Locate the cell with the specified text and output its (x, y) center coordinate. 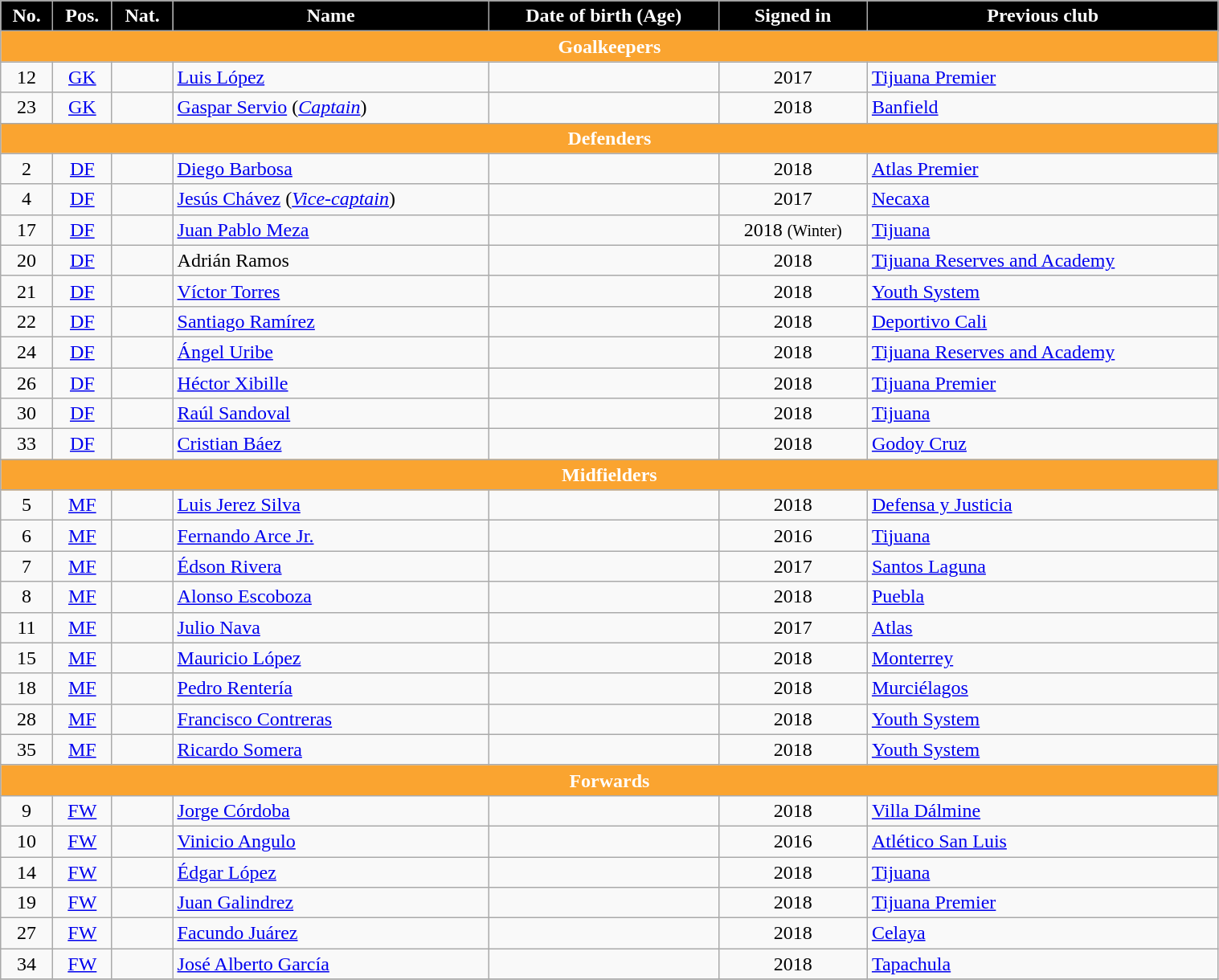
Monterrey (1043, 658)
34 (27, 964)
17 (27, 230)
Villa Dálmine (1043, 811)
Defensa y Justicia (1043, 505)
11 (27, 627)
Date of birth (Age) (604, 16)
Cristian Báez (331, 444)
12 (27, 77)
Banfield (1043, 108)
Héctor Xibille (331, 383)
9 (27, 811)
Forwards (609, 780)
6 (27, 536)
Pos. (82, 16)
10 (27, 841)
Alonso Escoboza (331, 597)
Francisco Contreras (331, 719)
15 (27, 658)
Tapachula (1043, 964)
4 (27, 199)
Facundo Juárez (331, 933)
Édgar López (331, 872)
Previous club (1043, 16)
Juan Galindrez (331, 903)
Name (331, 16)
Édson Rivera (331, 566)
20 (27, 260)
5 (27, 505)
8 (27, 597)
27 (27, 933)
22 (27, 321)
Nat. (142, 16)
26 (27, 383)
Atlético San Luis (1043, 841)
Celaya (1043, 933)
Raúl Sandoval (331, 414)
28 (27, 719)
35 (27, 749)
Atlas Premier (1043, 169)
14 (27, 872)
Vinicio Angulo (331, 841)
Puebla (1043, 597)
Santos Laguna (1043, 566)
José Alberto García (331, 964)
23 (27, 108)
Necaxa (1043, 199)
2018 (Winter) (792, 230)
Ricardo Somera (331, 749)
Jesús Chávez (Vice-captain) (331, 199)
No. (27, 16)
Godoy Cruz (1043, 444)
Midfielders (609, 475)
33 (27, 444)
Defenders (609, 138)
2 (27, 169)
Murciélagos (1043, 688)
Adrián Ramos (331, 260)
7 (27, 566)
Gaspar Servio (Captain) (331, 108)
Luis Jerez Silva (331, 505)
Jorge Córdoba (331, 811)
Goalkeepers (609, 47)
Ángel Uribe (331, 352)
Deportivo Cali (1043, 321)
24 (27, 352)
30 (27, 414)
Fernando Arce Jr. (331, 536)
18 (27, 688)
Pedro Rentería (331, 688)
Juan Pablo Meza (331, 230)
Víctor Torres (331, 291)
19 (27, 903)
Atlas (1043, 627)
Santiago Ramírez (331, 321)
Signed in (792, 16)
Luis López (331, 77)
21 (27, 291)
Mauricio López (331, 658)
Julio Nava (331, 627)
Diego Barbosa (331, 169)
